Capture the cell that displays the provided text and extract its (X, Y) central coordinate. 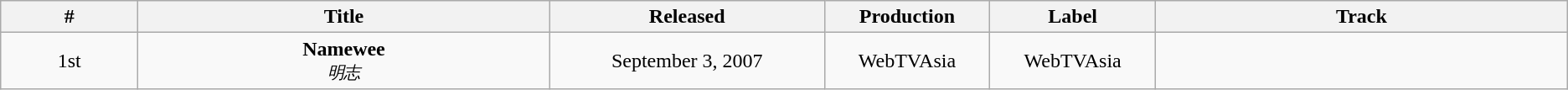
September 3, 2007 (687, 61)
Label (1073, 17)
Production (907, 17)
Track (1361, 17)
Namewee明志 (344, 61)
# (70, 17)
1st (70, 61)
Title (344, 17)
Released (687, 17)
